Locate the cell with the specified text and output its [X, Y] center coordinate. 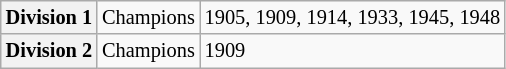
Division 1 [49, 17]
Division 2 [49, 51]
1909 [352, 51]
1905, 1909, 1914, 1933, 1945, 1948 [352, 17]
